Scan for the cell matching the given text and deliver its [x, y] coordinate at center. 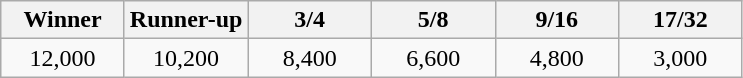
17/32 [681, 20]
5/8 [433, 20]
3/4 [310, 20]
12,000 [63, 58]
Runner-up [186, 20]
9/16 [557, 20]
3,000 [681, 58]
8,400 [310, 58]
4,800 [557, 58]
6,600 [433, 58]
Winner [63, 20]
10,200 [186, 58]
